Return the [X, Y] coordinate for the center point of the cell that contains the specified text.  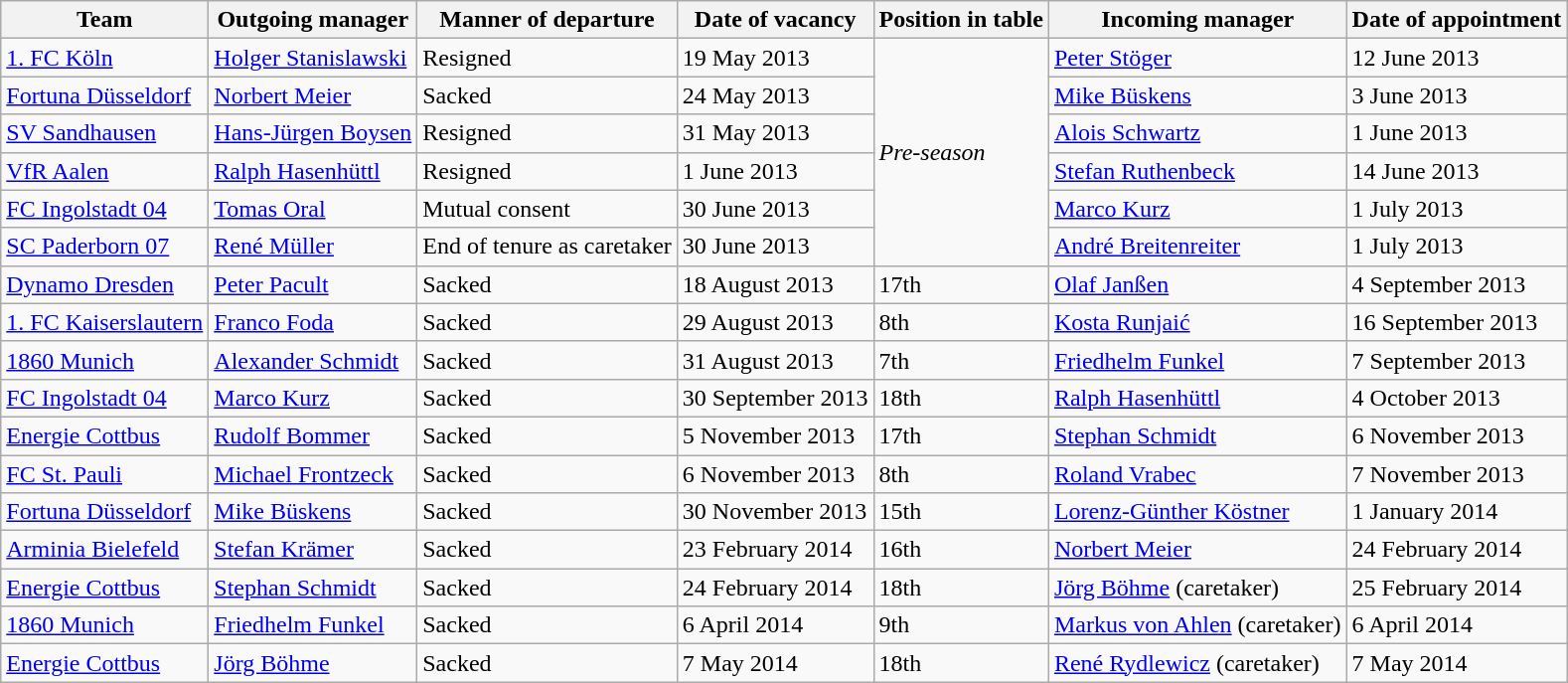
16th [961, 550]
Olaf Janßen [1197, 284]
1. FC Köln [105, 58]
Dynamo Dresden [105, 284]
30 November 2013 [775, 512]
Lorenz-Günther Köstner [1197, 512]
Arminia Bielefeld [105, 550]
André Breitenreiter [1197, 247]
7 November 2013 [1457, 474]
9th [961, 625]
Hans-Jürgen Boysen [313, 133]
Date of appointment [1457, 20]
Mutual consent [548, 209]
Manner of departure [548, 20]
Markus von Ahlen (caretaker) [1197, 625]
16 September 2013 [1457, 322]
Peter Pacult [313, 284]
14 June 2013 [1457, 171]
18 August 2013 [775, 284]
Holger Stanislawski [313, 58]
René Müller [313, 247]
7 September 2013 [1457, 360]
1. FC Kaiserslautern [105, 322]
Tomas Oral [313, 209]
Michael Frontzeck [313, 474]
Roland Vrabec [1197, 474]
End of tenure as caretaker [548, 247]
24 May 2013 [775, 95]
31 May 2013 [775, 133]
René Rydlewicz (caretaker) [1197, 663]
Incoming manager [1197, 20]
7th [961, 360]
Team [105, 20]
12 June 2013 [1457, 58]
23 February 2014 [775, 550]
Position in table [961, 20]
VfR Aalen [105, 171]
4 October 2013 [1457, 398]
Alois Schwartz [1197, 133]
Jörg Böhme (caretaker) [1197, 588]
Franco Foda [313, 322]
15th [961, 512]
Alexander Schmidt [313, 360]
Jörg Böhme [313, 663]
5 November 2013 [775, 435]
SC Paderborn 07 [105, 247]
19 May 2013 [775, 58]
30 September 2013 [775, 398]
FC St. Pauli [105, 474]
3 June 2013 [1457, 95]
Date of vacancy [775, 20]
29 August 2013 [775, 322]
Stefan Krämer [313, 550]
Peter Stöger [1197, 58]
Pre-season [961, 152]
1 January 2014 [1457, 512]
Kosta Runjaić [1197, 322]
Stefan Ruthenbeck [1197, 171]
Rudolf Bommer [313, 435]
25 February 2014 [1457, 588]
4 September 2013 [1457, 284]
31 August 2013 [775, 360]
SV Sandhausen [105, 133]
Outgoing manager [313, 20]
